Search for the cell housing the specified text and yield its [x, y] center coordinate. 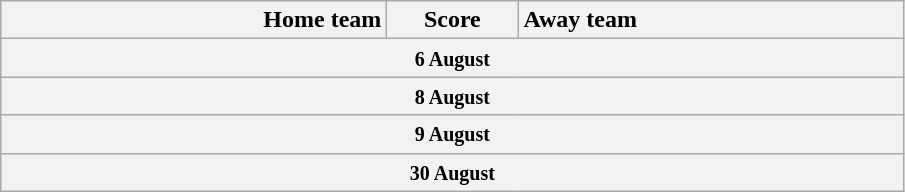
Away team [711, 20]
Score [452, 20]
9 August [452, 134]
Home team [194, 20]
30 August [452, 172]
6 August [452, 58]
8 August [452, 96]
